Provide the [x, y] coordinate of the cell's center where the given text is located.  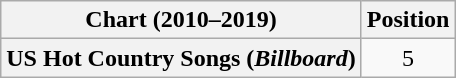
US Hot Country Songs (Billboard) [181, 58]
Position [408, 20]
5 [408, 58]
Chart (2010–2019) [181, 20]
